Return the [X, Y] coordinate for the center point of the cell that contains the specified text.  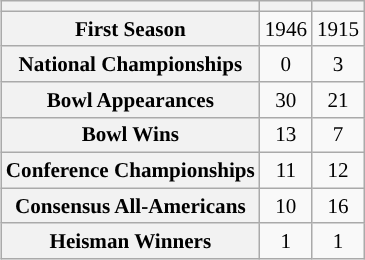
11 [286, 170]
10 [286, 206]
30 [286, 100]
7 [338, 134]
Conference Championships [130, 170]
1946 [286, 28]
21 [338, 100]
12 [338, 170]
16 [338, 206]
National Championships [130, 64]
13 [286, 134]
0 [286, 64]
1915 [338, 28]
Bowl Wins [130, 134]
Consensus All-Americans [130, 206]
3 [338, 64]
First Season [130, 28]
Heisman Winners [130, 240]
Bowl Appearances [130, 100]
